For the text-containing cell, return its midpoint in [x, y] coordinate format. 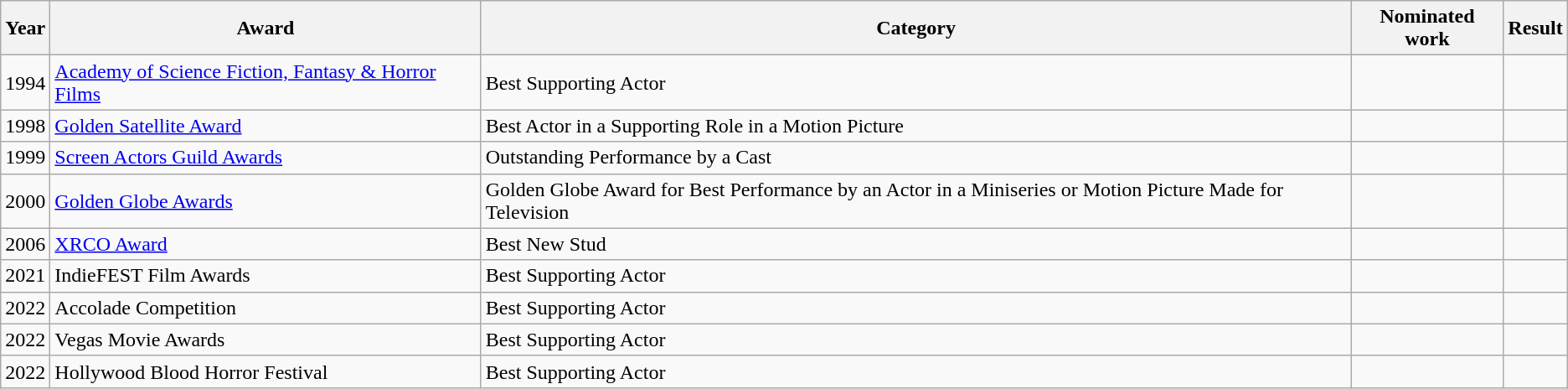
1999 [25, 158]
1994 [25, 82]
Outstanding Performance by a Cast [916, 158]
Golden Globe Award for Best Performance by an Actor in a Miniseries or Motion Picture Made for Television [916, 201]
Category [916, 29]
Best Actor in a Supporting Role in a Motion Picture [916, 126]
2021 [25, 276]
Award [266, 29]
Year [25, 29]
Golden Satellite Award [266, 126]
Nominated work [1427, 29]
1998 [25, 126]
Hollywood Blood Horror Festival [266, 371]
2000 [25, 201]
Accolade Competition [266, 308]
Result [1535, 29]
Vegas Movie Awards [266, 340]
Screen Actors Guild Awards [266, 158]
Golden Globe Awards [266, 201]
IndieFEST Film Awards [266, 276]
2006 [25, 244]
XRCO Award [266, 244]
Academy of Science Fiction, Fantasy & Horror Films [266, 82]
Best New Stud [916, 244]
